Determine the (x, y) coordinate at the center of the cell enclosing the given text.  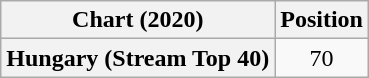
Chart (2020) (138, 20)
70 (322, 58)
Position (322, 20)
Hungary (Stream Top 40) (138, 58)
